Determine the [X, Y] coordinate at the center of the cell enclosing the given text.  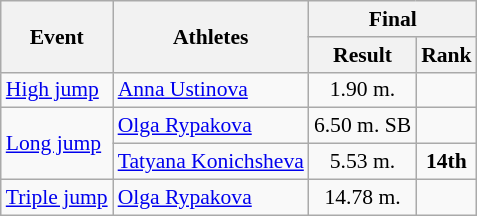
14th [446, 162]
Final [393, 19]
6.50 m. SB [362, 126]
High jump [57, 90]
1.90 m. [362, 90]
14.78 m. [362, 197]
Anna Ustinova [211, 90]
Triple jump [57, 197]
Result [362, 55]
Tatyana Konichsheva [211, 162]
Event [57, 36]
Long jump [57, 144]
Rank [446, 55]
5.53 m. [362, 162]
Athletes [211, 36]
